Scan for the cell matching the given text and deliver its [x, y] coordinate at center. 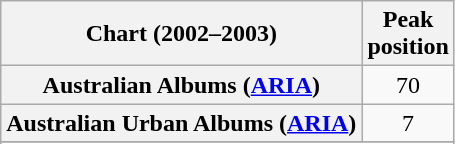
Peak position [408, 34]
7 [408, 123]
70 [408, 85]
Chart (2002–2003) [182, 34]
Australian Albums (ARIA) [182, 85]
Australian Urban Albums (ARIA) [182, 123]
